Return [x, y] of the center of cell containing provided text 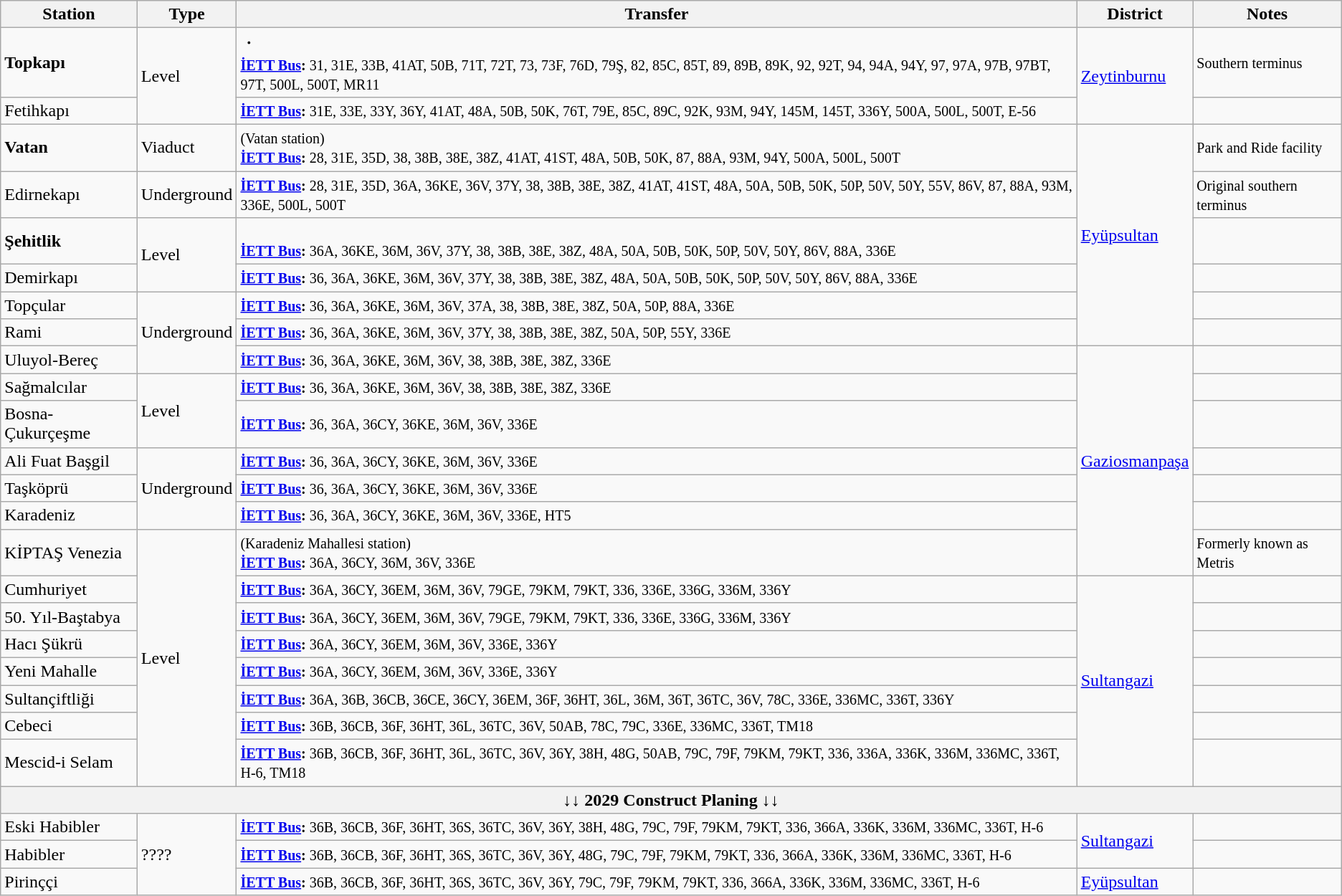
Notes [1267, 14]
Ali Fuat Başgil [69, 461]
KİPTAŞ Venezia [69, 552]
Topkapı [69, 63]
İETT Bus: 36, 36A, 36CY, 36KE, 36M, 36V, 336E, HT5 [657, 515]
Demirkapı [69, 278]
Edirnekapı [69, 194]
Formerly known as Metris [1267, 552]
İETT Bus: 36B, 36CB, 36F, 36HT, 36S, 36TC, 36V, 36Y, 48G, 79C, 79F, 79KM, 79KT, 336, 366A, 336K, 336M, 336MC, 336T, H-6 [657, 854]
Topçular [69, 305]
Uluyol-Bereç [69, 360]
Type [186, 14]
Hacı Şükrü [69, 644]
↓↓ 2029 Construct Planing ↓↓ [671, 800]
Park and Ride facility [1267, 148]
District [1135, 14]
İETT Bus: 36, 36A, 36KE, 36M, 36V, 37Y, 38, 38B, 38E, 38Z, 50A, 50P, 55Y, 336E [657, 333]
İETT Bus: 36A, 36KE, 36M, 36V, 37Y, 38, 38B, 38E, 38Z, 48A, 50A, 50B, 50K, 50P, 50V, 50Y, 86V, 88A, 336E [657, 241]
Sultançiftliği [69, 699]
İETT Bus: 36B, 36CB, 36F, 36HT, 36L, 36TC, 36V, 50AB, 78C, 79C, 336E, 336MC, 336T, TM18 [657, 726]
İETT Bus: 36, 36A, 36KE, 36M, 36V, 37Y, 38, 38B, 38E, 38Z, 48A, 50A, 50B, 50K, 50P, 50V, 50Y, 86V, 88A, 336E [657, 278]
İETT Bus: 36A, 36B, 36CB, 36CE, 36CY, 36EM, 36F, 36HT, 36L, 36M, 36T, 36TC, 36V, 78C, 336E, 336MC, 336T, 336Y [657, 699]
Transfer [657, 14]
Cumhuriyet [69, 589]
Karadeniz [69, 515]
Bosna-Çukurçeşme [69, 424]
(Karadeniz Mahallesi station)İETT Bus: 36A, 36CY, 36M, 36V, 336E [657, 552]
Zeytinburnu [1135, 76]
50. Yıl-Baştabya [69, 616]
Mescid-i Selam [69, 763]
Pirinççi [69, 882]
Rami [69, 333]
Şehitlik [69, 241]
Viaduct [186, 148]
Fetihkapı [69, 110]
İETT Bus: 36B, 36CB, 36F, 36HT, 36L, 36TC, 36V, 36Y, 38H, 48G, 50AB, 79C, 79F, 79KM, 79KT, 336, 336A, 336K, 336M, 336MC, 336T, H-6, TM18 [657, 763]
İETT Bus: 36B, 36CB, 36F, 36HT, 36S, 36TC, 36V, 36Y, 79C, 79F, 79KM, 79KT, 336, 366A, 336K, 336M, 336MC, 336T, H-6 [657, 882]
Station [69, 14]
Southern terminus [1267, 63]
Habibler [69, 854]
(Vatan station)İETT Bus: 28, 31E, 35D, 38, 38B, 38E, 38Z, 41AT, 41ST, 48A, 50B, 50K, 87, 88A, 93M, 94Y, 500A, 500L, 500T [657, 148]
Original southern terminus [1267, 194]
İETT Bus: 36, 36A, 36KE, 36M, 36V, 37A, 38, 38B, 38E, 38Z, 50A, 50P, 88A, 336E [657, 305]
İETT Bus: 36B, 36CB, 36F, 36HT, 36S, 36TC, 36V, 36Y, 38H, 48G, 79C, 79F, 79KM, 79KT, 336, 366A, 336K, 336M, 336MC, 336T, H-6 [657, 827]
Vatan [69, 148]
???? [186, 854]
Eski Habibler [69, 827]
Sağmalcılar [69, 387]
Yeni Mahalle [69, 671]
Gaziosmanpaşa [1135, 461]
Cebeci [69, 726]
Taşköprü [69, 488]
İETT Bus: 31E, 33E, 33Y, 36Y, 41AT, 48A, 50B, 50K, 76T, 79E, 85C, 89C, 92K, 93M, 94Y, 145M, 145T, 336Y, 500A, 500L, 500T, E-56 [657, 110]
